Return the (x, y) coordinate for the center point of the cell that contains the specified text.  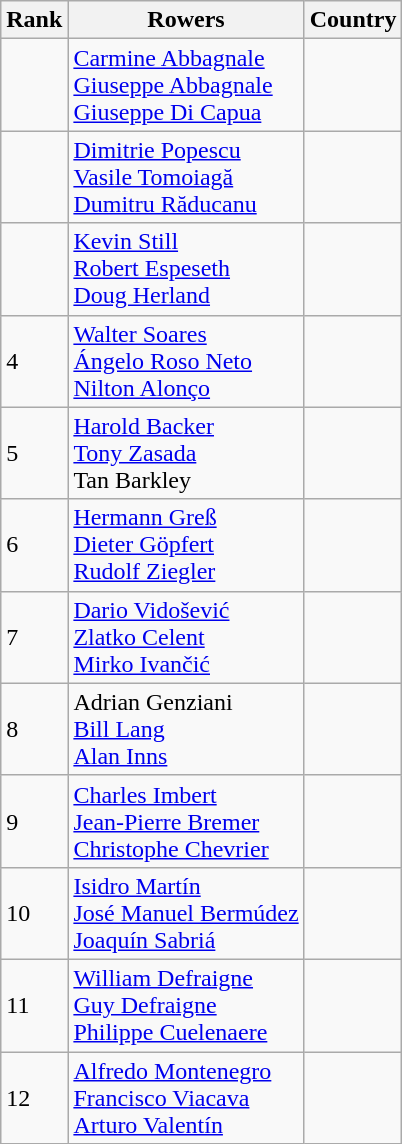
Walter SoaresÁngelo Roso NetoNilton Alonço (186, 361)
Dimitrie PopescuVasile TomoiagăDumitru Răducanu (186, 177)
10 (34, 913)
Isidro MartínJosé Manuel BermúdezJoaquín Sabriá (186, 913)
5 (34, 453)
11 (34, 1005)
Adrian GenzianiBill LangAlan Inns (186, 729)
9 (34, 821)
Harold BackerTony ZasadaTan Barkley (186, 453)
6 (34, 545)
Rank (34, 20)
Carmine AbbagnaleGiuseppe AbbagnaleGiuseppe Di Capua (186, 85)
Dario VidoševićZlatko CelentMirko Ivančić (186, 637)
Rowers (186, 20)
7 (34, 637)
8 (34, 729)
12 (34, 1098)
Kevin StillRobert EspesethDoug Herland (186, 269)
Hermann GreßDieter GöpfertRudolf Ziegler (186, 545)
William DefraigneGuy DefraignePhilippe Cuelenaere (186, 1005)
Alfredo MontenegroFrancisco ViacavaArturo Valentín (186, 1098)
4 (34, 361)
Charles ImbertJean-Pierre BremerChristophe Chevrier (186, 821)
Country (353, 20)
